Find where the given text appears and provide that cell's center as (X, Y) coordinate. 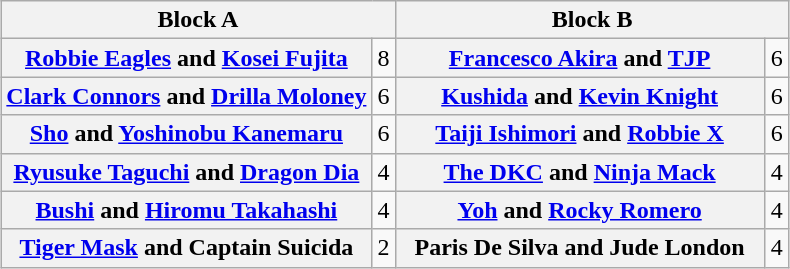
8 (384, 58)
Robbie Eagles and Kosei Fujita (186, 58)
The DKC and Ninja Mack (580, 172)
Bushi and Hiromu Takahashi (186, 210)
Taiji Ishimori and Robbie X (580, 134)
Clark Connors and Drilla Moloney (186, 96)
Block B (592, 20)
Yoh and Rocky Romero (580, 210)
Francesco Akira and TJP (580, 58)
Tiger Mask and Captain Suicida (186, 248)
Kushida and Kevin Knight (580, 96)
Sho and Yoshinobu Kanemaru (186, 134)
Ryusuke Taguchi and Dragon Dia (186, 172)
Block A (198, 20)
Paris De Silva and Jude London (580, 248)
2 (384, 248)
